Return (X, Y) of the center of cell containing provided text 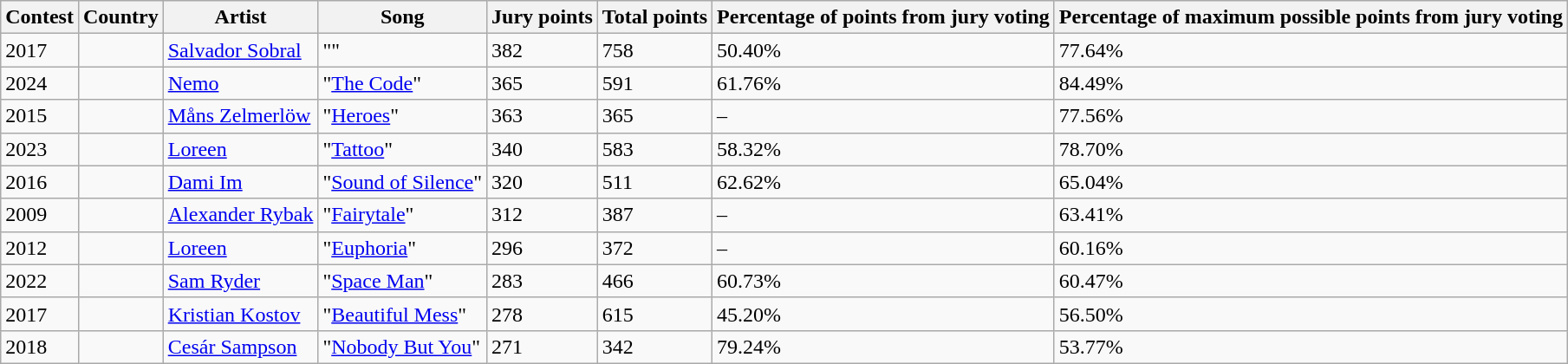
466 (654, 281)
Dami Im (241, 182)
Måns Zelmerlöw (241, 116)
"Euphoria" (402, 248)
320 (543, 182)
56.50% (1311, 314)
65.04% (1311, 182)
2016 (40, 182)
382 (543, 50)
Kristian Kostov (241, 314)
50.40% (884, 50)
283 (543, 281)
2012 (40, 248)
Contest (40, 17)
"Beautiful Mess" (402, 314)
2022 (40, 281)
"Space Man" (402, 281)
77.56% (1311, 116)
Artist (241, 17)
591 (654, 83)
583 (654, 149)
2009 (40, 215)
53.77% (1311, 347)
Total points (654, 17)
Country (120, 17)
84.49% (1311, 83)
340 (543, 149)
342 (654, 347)
"Tattoo" (402, 149)
Nemo (241, 83)
58.32% (884, 149)
62.62% (884, 182)
"Nobody But You" (402, 347)
"The Code" (402, 83)
615 (654, 314)
2024 (40, 83)
"Heroes" (402, 116)
"Fairytale" (402, 215)
278 (543, 314)
Song (402, 17)
61.76% (884, 83)
758 (654, 50)
271 (543, 347)
296 (543, 248)
63.41% (1311, 215)
363 (543, 116)
511 (654, 182)
60.16% (1311, 248)
2015 (40, 116)
387 (654, 215)
79.24% (884, 347)
"Sound of Silence" (402, 182)
312 (543, 215)
Alexander Rybak (241, 215)
Percentage of maximum possible points from jury voting (1311, 17)
Jury points (543, 17)
Cesár Sampson (241, 347)
60.47% (1311, 281)
60.73% (884, 281)
"" (402, 50)
Percentage of points from jury voting (884, 17)
Sam Ryder (241, 281)
372 (654, 248)
2023 (40, 149)
45.20% (884, 314)
77.64% (1311, 50)
2018 (40, 347)
78.70% (1311, 149)
Salvador Sobral (241, 50)
